Identify which cell holds the provided text, then report its [X, Y] central coordinate. 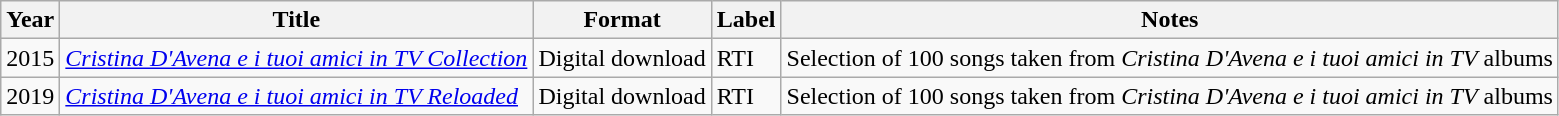
Cristina D'Avena e i tuoi amici in TV Reloaded [296, 96]
Format [622, 20]
Notes [1170, 20]
Label [746, 20]
Title [296, 20]
2019 [30, 96]
Cristina D'Avena e i tuoi amici in TV Collection [296, 58]
2015 [30, 58]
Year [30, 20]
